From the cell containing the given text, extract its center point as (x, y) coordinate. 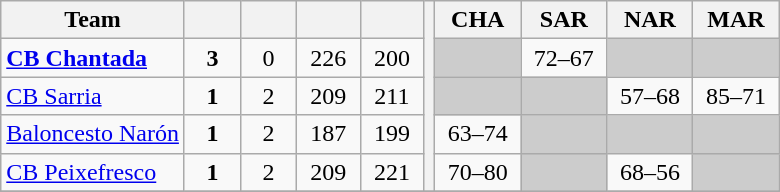
Team (93, 20)
Baloncesto Narón (93, 134)
199 (392, 134)
226 (329, 58)
CB Peixefresco (93, 172)
0 (268, 58)
CB Chantada (93, 58)
72–67 (564, 58)
3 (212, 58)
187 (329, 134)
200 (392, 58)
211 (392, 96)
221 (392, 172)
NAR (650, 20)
70–80 (478, 172)
57–68 (650, 96)
85–71 (736, 96)
68–56 (650, 172)
MAR (736, 20)
63–74 (478, 134)
SAR (564, 20)
CB Sarria (93, 96)
CHA (478, 20)
